Pinpoint the cell where the given text exists, returning its [X, Y] midpoint coordinate. 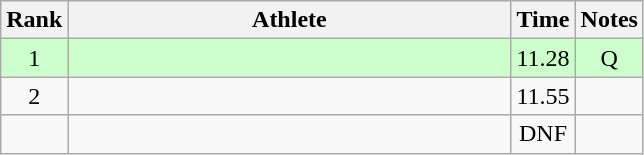
11.55 [543, 96]
11.28 [543, 58]
DNF [543, 134]
Q [609, 58]
1 [34, 58]
Athlete [290, 20]
Time [543, 20]
Notes [609, 20]
Rank [34, 20]
2 [34, 96]
